Search for the cell housing the specified text and yield its (x, y) center coordinate. 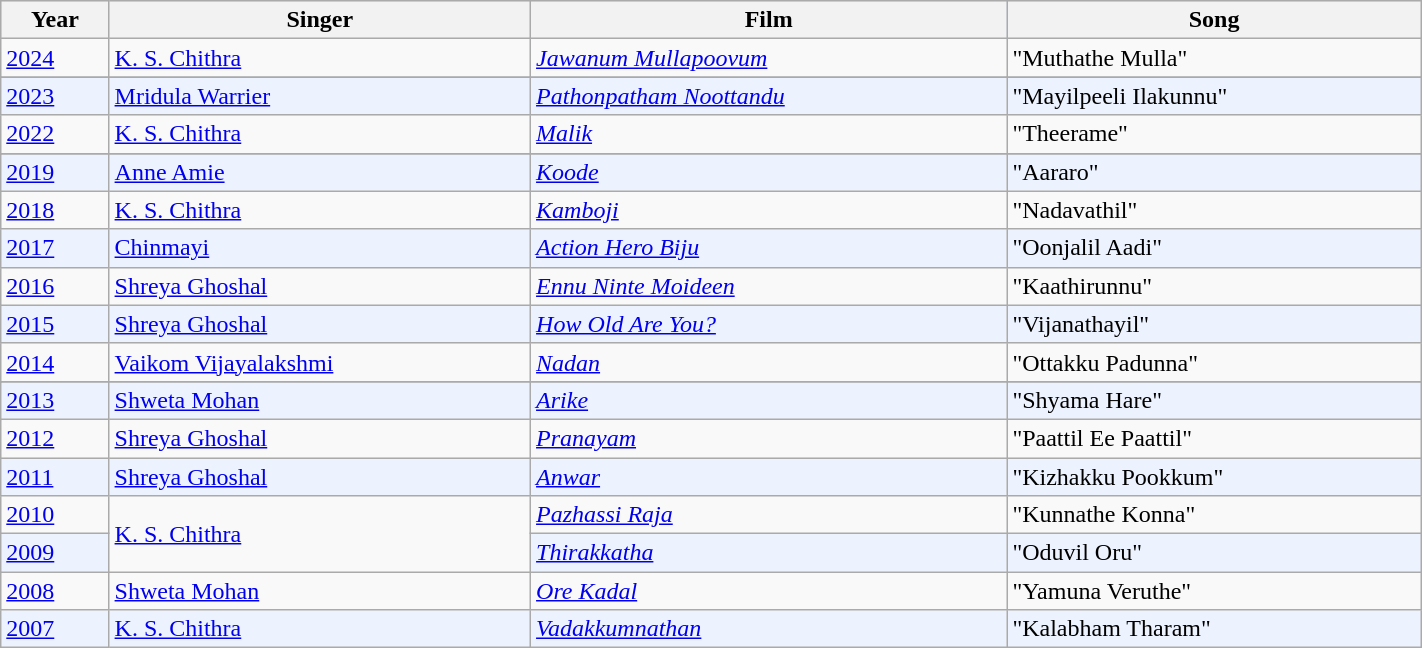
2011 (55, 477)
2018 (55, 210)
"Yamuna Veruthe" (1214, 591)
Vaikom Vijayalakshmi (320, 362)
"Ottakku Padunna" (1214, 362)
How Old Are You? (769, 324)
2007 (55, 629)
Year (55, 20)
"Oduvil Oru" (1214, 553)
2015 (55, 324)
Arike (769, 400)
"Vijanathayil" (1214, 324)
2014 (55, 362)
2022 (55, 134)
Pathonpatham Noottandu (769, 96)
Koode (769, 172)
Ore Kadal (769, 591)
Pranayam (769, 438)
"Paattil Ee Paattil" (1214, 438)
2016 (55, 286)
Malik (769, 134)
"Kalabham Tharam" (1214, 629)
Singer (320, 20)
Vadakkumnathan (769, 629)
Mridula Warrier (320, 96)
"Kizhakku Pookkum" (1214, 477)
Chinmayi (320, 248)
Thirakkatha (769, 553)
"Kaathirunnu" (1214, 286)
"Aararo" (1214, 172)
2009 (55, 553)
Nadan (769, 362)
Jawanum Mullapoovum (769, 58)
"Theerame" (1214, 134)
2010 (55, 515)
2024 (55, 58)
Anwar (769, 477)
2023 (55, 96)
Ennu Ninte Moideen (769, 286)
Film (769, 20)
2012 (55, 438)
2013 (55, 400)
"Mayilpeeli Ilakunnu" (1214, 96)
Action Hero Biju (769, 248)
"Nadavathil" (1214, 210)
2017 (55, 248)
Pazhassi Raja (769, 515)
"Shyama Hare" (1214, 400)
"Muthathe Mulla" (1214, 58)
2019 (55, 172)
Kamboji (769, 210)
"Oonjalil Aadi" (1214, 248)
2008 (55, 591)
Song (1214, 20)
"Kunnathe Konna" (1214, 515)
Anne Amie (320, 172)
